Determine the [X, Y] coordinate at the center of the cell enclosing the given text.  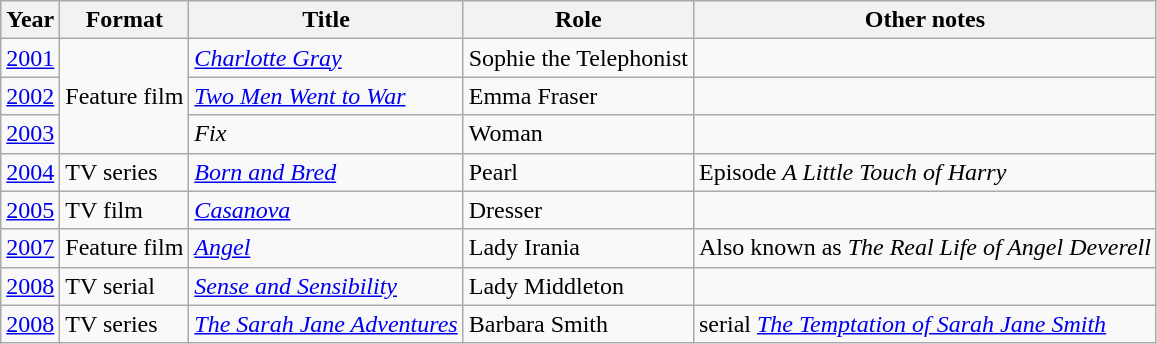
Emma Fraser [578, 96]
Charlotte Gray [326, 58]
Woman [578, 134]
Role [578, 20]
Title [326, 20]
Barbara Smith [578, 324]
2004 [30, 172]
2007 [30, 248]
2001 [30, 58]
Episode A Little Touch of Harry [924, 172]
Sophie the Telephonist [578, 58]
Sense and Sensibility [326, 286]
Dresser [578, 210]
Other notes [924, 20]
The Sarah Jane Adventures [326, 324]
Pearl [578, 172]
Angel [326, 248]
2002 [30, 96]
Year [30, 20]
Lady Irania [578, 248]
serial The Temptation of Sarah Jane Smith [924, 324]
2005 [30, 210]
Also known as The Real Life of Angel Deverell [924, 248]
Format [124, 20]
TV film [124, 210]
2003 [30, 134]
Two Men Went to War [326, 96]
Lady Middleton [578, 286]
Casanova [326, 210]
TV serial [124, 286]
Born and Bred [326, 172]
Fix [326, 134]
